Extract the (X, Y) coordinate from the center of the cell holding the provided text.  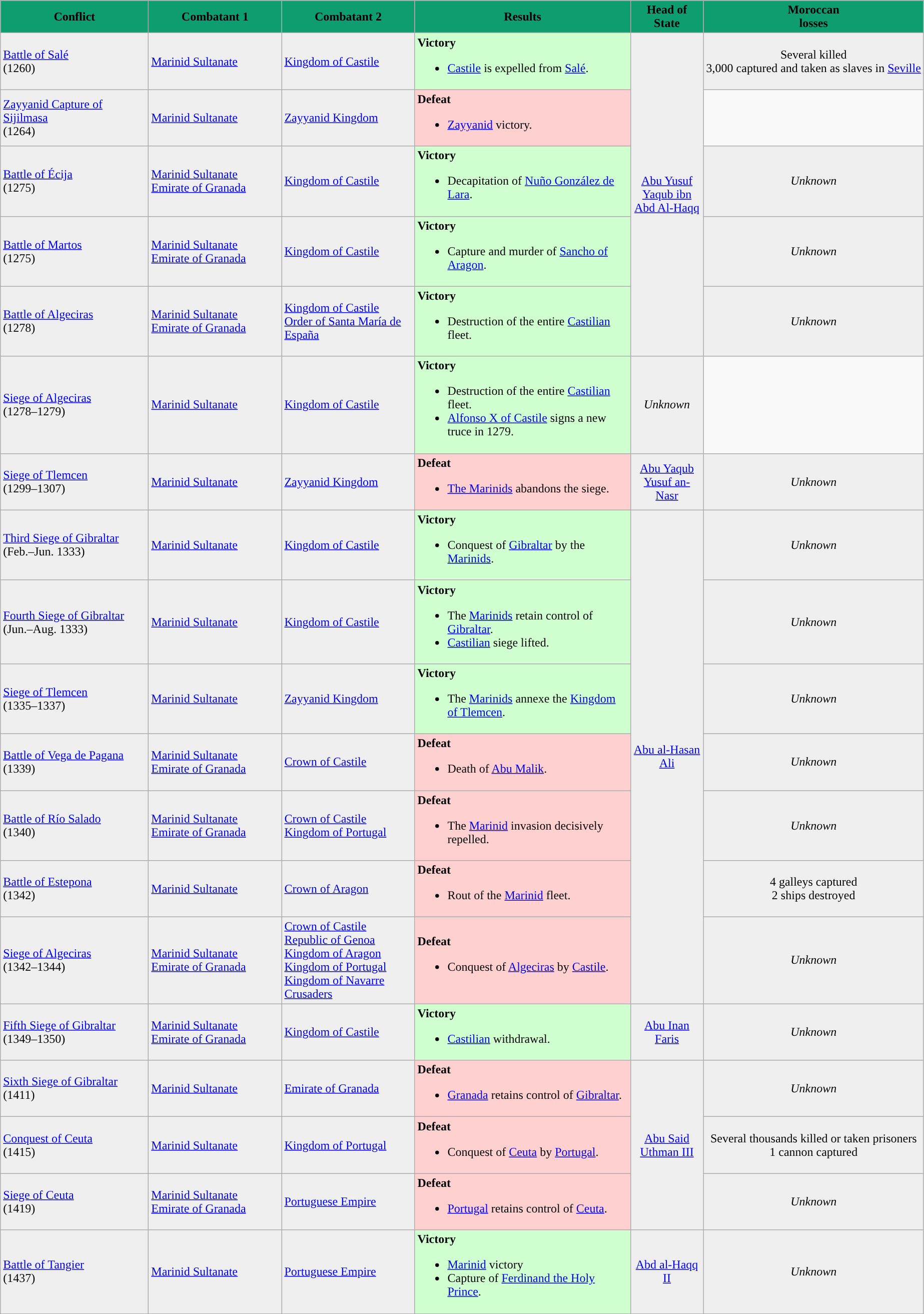
Fourth Siege of Gibraltar(Jun.–Aug. 1333) (75, 621)
Combatant 2 (348, 17)
VictoryThe Marinids retain control of Gibraltar.Castilian siege lifted. (522, 621)
Abu Yaqub Yusuf an-Nasr (667, 481)
Head of State (667, 17)
Battle of Écija(1275) (75, 181)
Several thousands killed or taken prisoners1 cannon captured (813, 1145)
Crown of Castile Republic of Genoa Kingdom of Aragon Kingdom of Portugal Kingdom of Navarre Crusaders (348, 961)
Crown of Castile (348, 762)
DefeatConquest of Ceuta by Portugal. (522, 1145)
Battle of Algeciras(1278) (75, 321)
VictoryMarinid victoryCapture of Ferdinand the Holy Prince. (522, 1272)
Siege of Tlemcen(1299–1307) (75, 481)
Moroccanlosses (813, 17)
DefeatConquest of Algeciras by Castile. (522, 961)
Abd al-Haqq II (667, 1272)
Fifth Siege of Gibraltar(1349–1350) (75, 1032)
Battle of Salé(1260) (75, 61)
Abu Inan Faris (667, 1032)
DefeatThe Marinid invasion decisively repelled. (522, 826)
Battle of Vega de Pagana(1339) (75, 762)
Battle of Río Salado(1340) (75, 826)
VictoryConquest of Gibraltar by the Marinids. (522, 545)
VictoryDecapitation of Nuño González de Lara. (522, 181)
Sixth Siege of Gibraltar(1411) (75, 1089)
VictoryCastilian withdrawal. (522, 1032)
Several killed3,000 captured and taken as slaves in Seville (813, 61)
VictoryCapture and murder of Sancho of Aragon. (522, 251)
DefeatGranada retains control of Gibraltar. (522, 1089)
Zayyanid Capture of Sijilmasa(1264) (75, 118)
Siege of Algeciras(1278–1279) (75, 405)
Combatant 1 (215, 17)
Kingdom of Castile Order of Santa María de España (348, 321)
Siege of Ceuta(1419) (75, 1202)
DefeatPortugal retains control of Ceuta. (522, 1202)
Emirate of Granada (348, 1089)
Abu Said Uthman III (667, 1145)
Conflict (75, 17)
Battle of Martos(1275) (75, 251)
DefeatDeath of Abu Malik. (522, 762)
VictoryDestruction of the entire Castilian fleet. (522, 321)
VictoryThe Marinids annexe the Kingdom of Tlemcen. (522, 699)
4 galleys captured2 ships destroyed (813, 889)
Siege of Algeciras(1342–1344) (75, 961)
DefeatZayyanid victory. (522, 118)
Results (522, 17)
VictoryDestruction of the entire Castilian fleet.Alfonso X of Castile signs a new truce in 1279. (522, 405)
Battle of Estepona(1342) (75, 889)
Kingdom of Portugal (348, 1145)
Crown of Castile Kingdom of Portugal (348, 826)
Crown of Aragon (348, 889)
VictoryCastile is expelled from Salé. (522, 61)
Third Siege of Gibraltar(Feb.–Jun. 1333) (75, 545)
Abu Yusuf Yaqub ibn Abd Al-Haqq (667, 195)
DefeatRout of the Marinid fleet. (522, 889)
Abu al-Hasan Ali (667, 757)
Siege of Tlemcen(1335–1337) (75, 699)
DefeatThe Marinids abandons the siege. (522, 481)
Battle of Tangier(1437) (75, 1272)
Conquest of Ceuta(1415) (75, 1145)
